For the text-containing cell, return its midpoint in [x, y] coordinate format. 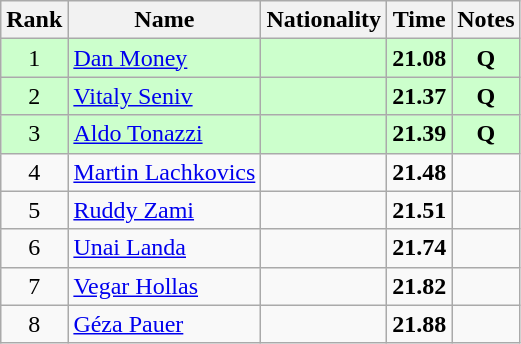
21.82 [420, 286]
Martin Lachkovics [164, 172]
Aldo Tonazzi [164, 134]
21.39 [420, 134]
21.08 [420, 58]
21.74 [420, 248]
Ruddy Zami [164, 210]
2 [34, 96]
21.88 [420, 324]
Unai Landa [164, 248]
Dan Money [164, 58]
Nationality [324, 20]
1 [34, 58]
Vitaly Seniv [164, 96]
Vegar Hollas [164, 286]
Time [420, 20]
7 [34, 286]
21.51 [420, 210]
5 [34, 210]
Name [164, 20]
21.37 [420, 96]
6 [34, 248]
4 [34, 172]
Rank [34, 20]
8 [34, 324]
Géza Pauer [164, 324]
3 [34, 134]
21.48 [420, 172]
Notes [486, 20]
